Output the (x, y) coordinate of the center of the cell containing the given text.  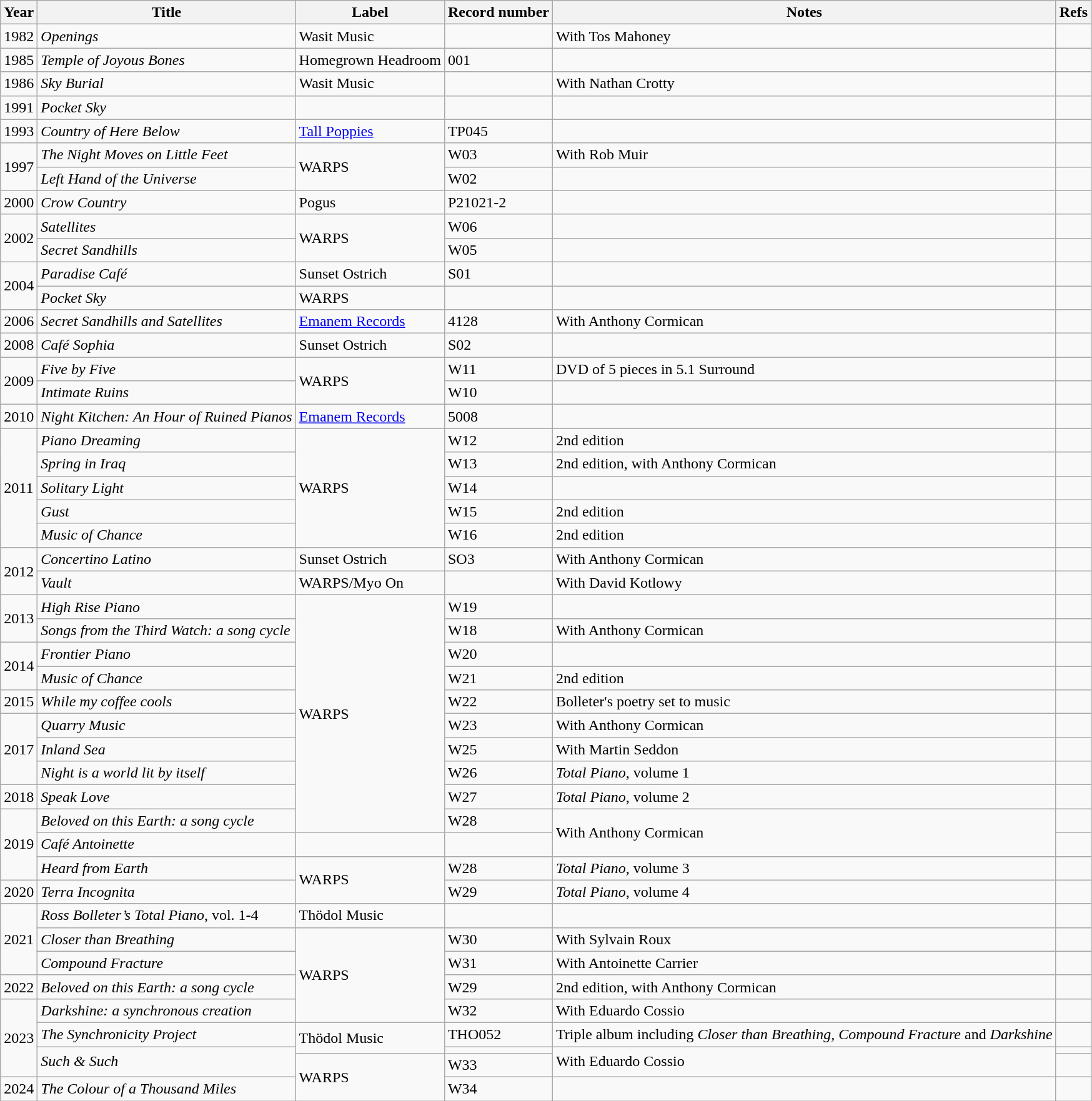
Quarry Music (166, 726)
Paradise Café (166, 274)
1985 (19, 60)
4128 (499, 322)
2013 (19, 618)
WARPS/Myo On (370, 583)
W25 (499, 749)
2002 (19, 238)
2000 (19, 202)
Left Hand of the Universe (166, 179)
Label (370, 12)
Heard from Earth (166, 868)
2010 (19, 417)
Title (166, 12)
With Antoinette Carrier (804, 963)
2012 (19, 571)
W30 (499, 939)
Secret Sandhills (166, 250)
While my coffee cools (166, 702)
2024 (19, 1089)
Crow Country (166, 202)
W20 (499, 654)
1991 (19, 107)
Night is a world lit by itself (166, 773)
1997 (19, 167)
1982 (19, 36)
2018 (19, 797)
Such & Such (166, 1062)
Record number (499, 12)
2022 (19, 987)
2008 (19, 345)
W27 (499, 797)
Darkshine: a synchronous creation (166, 1010)
The Synchronicity Project (166, 1034)
Speak Love (166, 797)
Spring in Iraq (166, 464)
Homegrown Headroom (370, 60)
Temple of Joyous Bones (166, 60)
TP045 (499, 131)
W16 (499, 535)
With Nathan Crotty (804, 84)
The Colour of a Thousand Miles (166, 1089)
With Martin Seddon (804, 749)
2006 (19, 322)
Total Piano, volume 2 (804, 797)
Terra Incognita (166, 892)
Total Piano, volume 1 (804, 773)
Gust (166, 511)
2004 (19, 285)
W19 (499, 606)
Frontier Piano (166, 654)
The Night Moves on Little Feet (166, 155)
2014 (19, 666)
Compound Fracture (166, 963)
Tall Poppies (370, 131)
SO3 (499, 559)
W15 (499, 511)
S01 (499, 274)
2009 (19, 381)
Total Piano, volume 4 (804, 892)
P21021-2 (499, 202)
W11 (499, 369)
Ross Bolleter’s Total Piano, vol. 1-4 (166, 916)
2017 (19, 749)
W22 (499, 702)
Café Sophia (166, 345)
With Sylvain Roux (804, 939)
Five by Five (166, 369)
Triple album including Closer than Breathing, Compound Fracture and Darkshine (804, 1034)
2019 (19, 844)
Year (19, 12)
Intimate Ruins (166, 393)
W06 (499, 226)
001 (499, 60)
Secret Sandhills and Satellites (166, 322)
Bolleter's poetry set to music (804, 702)
Solitary Light (166, 488)
W26 (499, 773)
Notes (804, 12)
2021 (19, 939)
High Rise Piano (166, 606)
DVD of 5 pieces in 5.1 Surround (804, 369)
W12 (499, 440)
W23 (499, 726)
THO052 (499, 1034)
W32 (499, 1010)
Songs from the Third Watch: a song cycle (166, 630)
2011 (19, 488)
Vault (166, 583)
Inland Sea (166, 749)
Piano Dreaming (166, 440)
W02 (499, 179)
Sky Burial (166, 84)
Night Kitchen: An Hour of Ruined Pianos (166, 417)
Concertino Latino (166, 559)
Café Antoinette (166, 844)
2023 (19, 1038)
W05 (499, 250)
Refs (1073, 12)
W03 (499, 155)
1986 (19, 84)
Pogus (370, 202)
5008 (499, 417)
Closer than Breathing (166, 939)
With Tos Mahoney (804, 36)
With Rob Muir (804, 155)
2020 (19, 892)
W21 (499, 678)
W31 (499, 963)
S02 (499, 345)
W10 (499, 393)
1993 (19, 131)
W14 (499, 488)
Openings (166, 36)
2015 (19, 702)
W18 (499, 630)
Satellites (166, 226)
With David Kotlowy (804, 583)
W33 (499, 1065)
W34 (499, 1089)
Total Piano, volume 3 (804, 868)
W13 (499, 464)
Country of Here Below (166, 131)
